Extract the (X, Y) coordinate from the center of the cell holding the provided text.  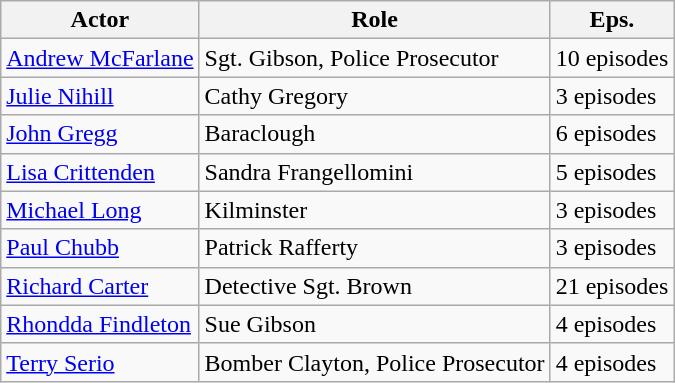
Richard Carter (100, 286)
Patrick Rafferty (374, 248)
Rhondda Findleton (100, 324)
Julie Nihill (100, 96)
Sgt. Gibson, Police Prosecutor (374, 58)
Actor (100, 20)
Andrew McFarlane (100, 58)
Paul Chubb (100, 248)
5 episodes (612, 172)
Baraclough (374, 134)
Eps. (612, 20)
Sue Gibson (374, 324)
Terry Serio (100, 362)
Kilminster (374, 210)
Role (374, 20)
Sandra Frangellomini (374, 172)
21 episodes (612, 286)
6 episodes (612, 134)
10 episodes (612, 58)
Detective Sgt. Brown (374, 286)
Michael Long (100, 210)
Bomber Clayton, Police Prosecutor (374, 362)
Lisa Crittenden (100, 172)
Cathy Gregory (374, 96)
John Gregg (100, 134)
